For the text-containing cell, return its midpoint in (x, y) coordinate format. 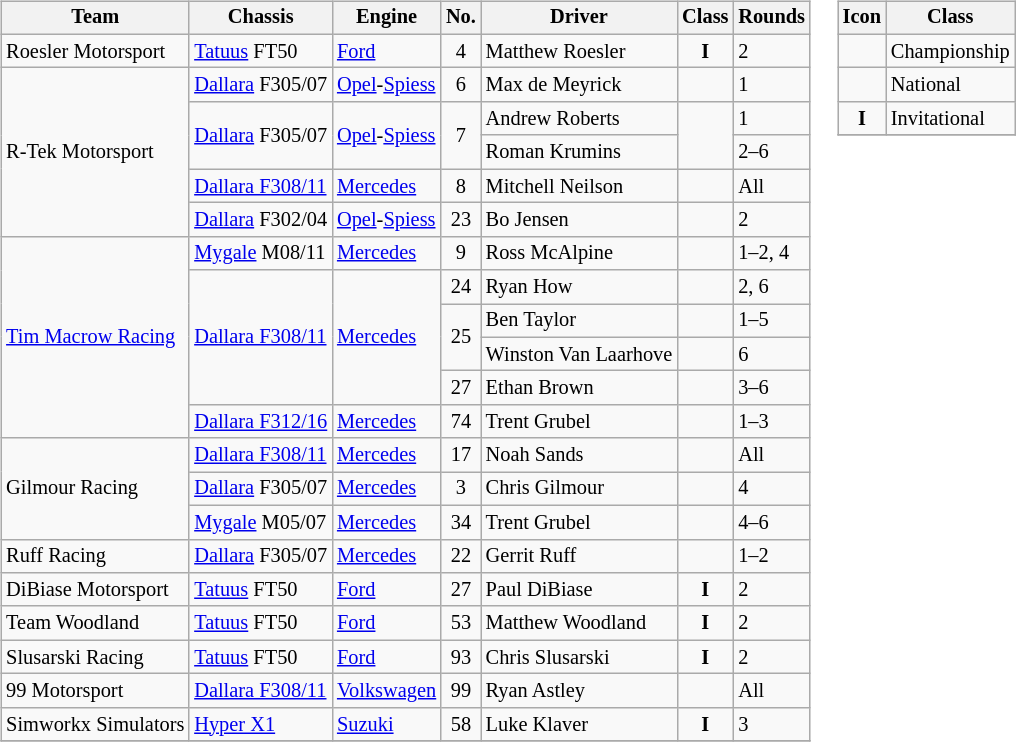
Paul DiBiase (579, 590)
Team Woodland (95, 623)
Simworkx Simulators (95, 724)
53 (461, 623)
National (950, 85)
Ryan How (579, 287)
1–2, 4 (772, 253)
1–2 (772, 556)
Slusarski Racing (95, 657)
Engine (386, 18)
Ruff Racing (95, 556)
1–3 (772, 422)
Gilmour Racing (95, 488)
17 (461, 455)
25 (461, 338)
Ross McAlpine (579, 253)
2, 6 (772, 287)
Driver (579, 18)
Championship (950, 51)
Dallara F302/04 (260, 220)
34 (461, 522)
7 (461, 136)
8 (461, 186)
Chris Slusarski (579, 657)
Chassis (260, 18)
4–6 (772, 522)
Ben Taylor (579, 321)
Ryan Astley (579, 691)
Chris Gilmour (579, 489)
22 (461, 556)
99 (461, 691)
Matthew Roesler (579, 51)
Rounds (772, 18)
58 (461, 724)
Mygale M05/07 (260, 522)
23 (461, 220)
3–6 (772, 388)
Team (95, 18)
Luke Klaver (579, 724)
Gerrit Ruff (579, 556)
Noah Sands (579, 455)
R-Tek Motorsport (95, 152)
Volkswagen (386, 691)
Andrew Roberts (579, 119)
Invitational (950, 119)
2–6 (772, 152)
Ethan Brown (579, 388)
Suzuki (386, 724)
Roman Krumins (579, 152)
24 (461, 287)
Mygale M08/11 (260, 253)
99 Motorsport (95, 691)
9 (461, 253)
Icon (862, 18)
Bo Jensen (579, 220)
Dallara F312/16 (260, 422)
1–5 (772, 321)
Max de Meyrick (579, 85)
Mitchell Neilson (579, 186)
Hyper X1 (260, 724)
Winston Van Laarhove (579, 354)
Tim Macrow Racing (95, 337)
93 (461, 657)
74 (461, 422)
Matthew Woodland (579, 623)
No. (461, 18)
DiBiase Motorsport (95, 590)
Roesler Motorsport (95, 51)
